Capture the cell that displays the provided text and extract its [x, y] central coordinate. 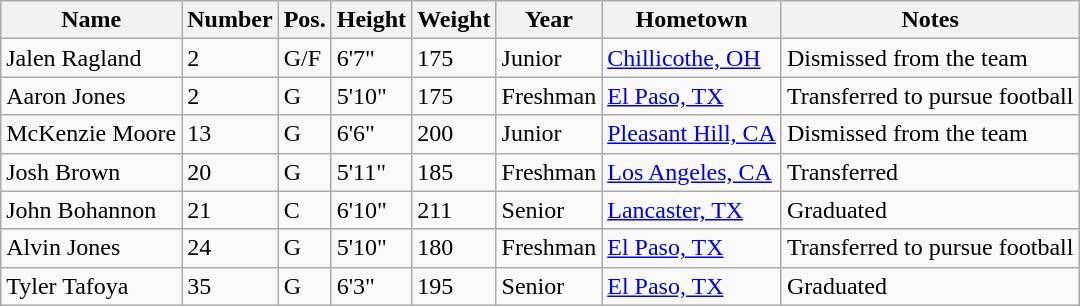
Jalen Ragland [92, 58]
Aaron Jones [92, 96]
180 [454, 248]
McKenzie Moore [92, 134]
6'3" [371, 286]
6'6" [371, 134]
6'7" [371, 58]
35 [230, 286]
Hometown [692, 20]
20 [230, 172]
195 [454, 286]
Chillicothe, OH [692, 58]
24 [230, 248]
G/F [304, 58]
Height [371, 20]
Notes [930, 20]
Transferred [930, 172]
21 [230, 210]
13 [230, 134]
185 [454, 172]
Name [92, 20]
5'11" [371, 172]
Lancaster, TX [692, 210]
Pleasant Hill, CA [692, 134]
C [304, 210]
Tyler Tafoya [92, 286]
Alvin Jones [92, 248]
Weight [454, 20]
200 [454, 134]
Year [549, 20]
Number [230, 20]
211 [454, 210]
Los Angeles, CA [692, 172]
6'10" [371, 210]
Josh Brown [92, 172]
Pos. [304, 20]
John Bohannon [92, 210]
